Locate the cell with the specified text and output its (X, Y) center coordinate. 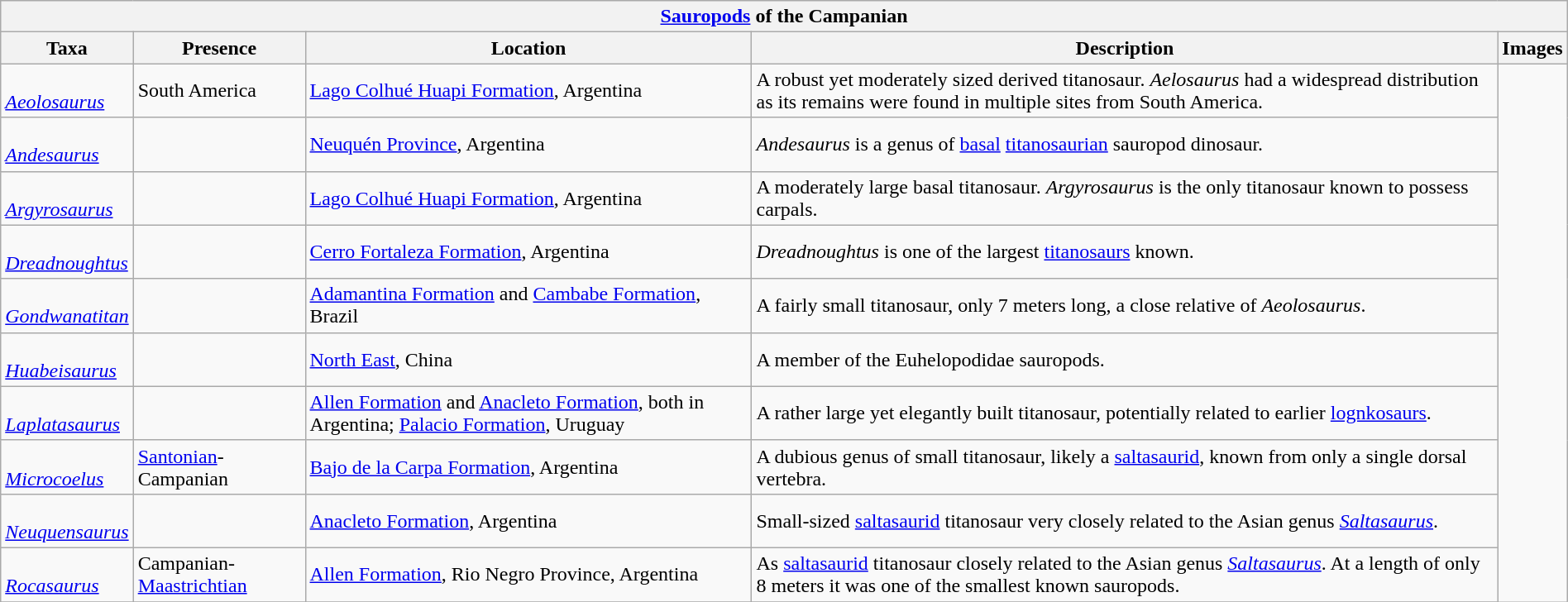
Gondwanatitan (67, 306)
As saltasaurid titanosaur closely related to the Asian genus Saltasaurus. At a length of only 8 meters it was one of the smallest known sauropods. (1125, 574)
Rocasaurus (67, 574)
Microcoelus (67, 466)
South America (219, 91)
Adamantina Formation and Cambabe Formation, Brazil (528, 306)
Anacleto Formation, Argentina (528, 521)
Neuquén Province, Argentina (528, 144)
Sauropods of the Campanian (784, 17)
Taxa (67, 48)
Allen Formation, Rio Negro Province, Argentina (528, 574)
Description (1125, 48)
A dubious genus of small titanosaur, likely a saltasaurid, known from only a single dorsal vertebra. (1125, 466)
Dreadnoughtus (67, 251)
Andesaurus is a genus of basal titanosaurian sauropod dinosaur. (1125, 144)
Allen Formation and Anacleto Formation, both in Argentina; Palacio Formation, Uruguay (528, 413)
Huabeisaurus (67, 359)
Argyrosaurus (67, 198)
Dreadnoughtus is one of the largest titanosaurs known. (1125, 251)
A fairly small titanosaur, only 7 meters long, a close relative of Aeolosaurus. (1125, 306)
Presence (219, 48)
Laplatasaurus (67, 413)
Bajo de la Carpa Formation, Argentina (528, 466)
A member of the Euhelopodidae sauropods. (1125, 359)
A rather large yet elegantly built titanosaur, potentially related to earlier lognkosaurs. (1125, 413)
Cerro Fortaleza Formation, Argentina (528, 251)
Location (528, 48)
Andesaurus (67, 144)
Neuquensaurus (67, 521)
Campanian-Maastrichtian (219, 574)
Images (1532, 48)
Aeolosaurus (67, 91)
A moderately large basal titanosaur. Argyrosaurus is the only titanosaur known to possess carpals. (1125, 198)
Santonian-Campanian (219, 466)
Small-sized saltasaurid titanosaur very closely related to the Asian genus Saltasaurus. (1125, 521)
North East, China (528, 359)
